Extract the [x, y] coordinate from the center of the cell holding the provided text.  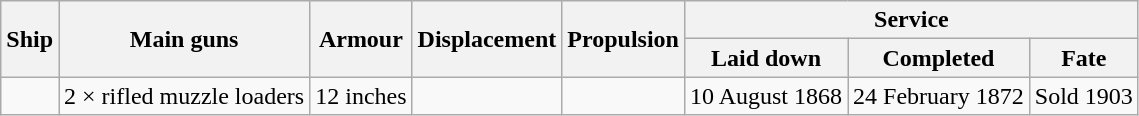
12 inches [361, 96]
Armour [361, 39]
Completed [939, 58]
Fate [1084, 58]
Service [911, 20]
Sold 1903 [1084, 96]
24 February 1872 [939, 96]
Propulsion [624, 39]
Laid down [766, 58]
2 × rifled muzzle loaders [184, 96]
Ship [30, 39]
Displacement [487, 39]
10 August 1868 [766, 96]
Main guns [184, 39]
